Pinpoint the cell where the given text exists, returning its [X, Y] midpoint coordinate. 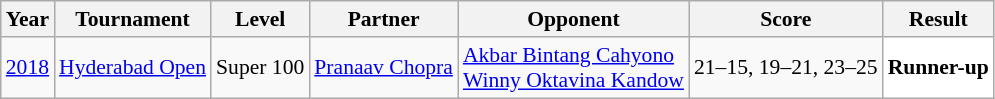
Opponent [574, 19]
Result [938, 19]
Level [260, 19]
Akbar Bintang Cahyono Winny Oktavina Kandow [574, 68]
Score [786, 19]
Year [28, 19]
Hyderabad Open [132, 68]
Runner-up [938, 68]
Pranaav Chopra [384, 68]
2018 [28, 68]
Partner [384, 19]
Tournament [132, 19]
Super 100 [260, 68]
21–15, 19–21, 23–25 [786, 68]
